Identify which cell holds the provided text, then report its (x, y) central coordinate. 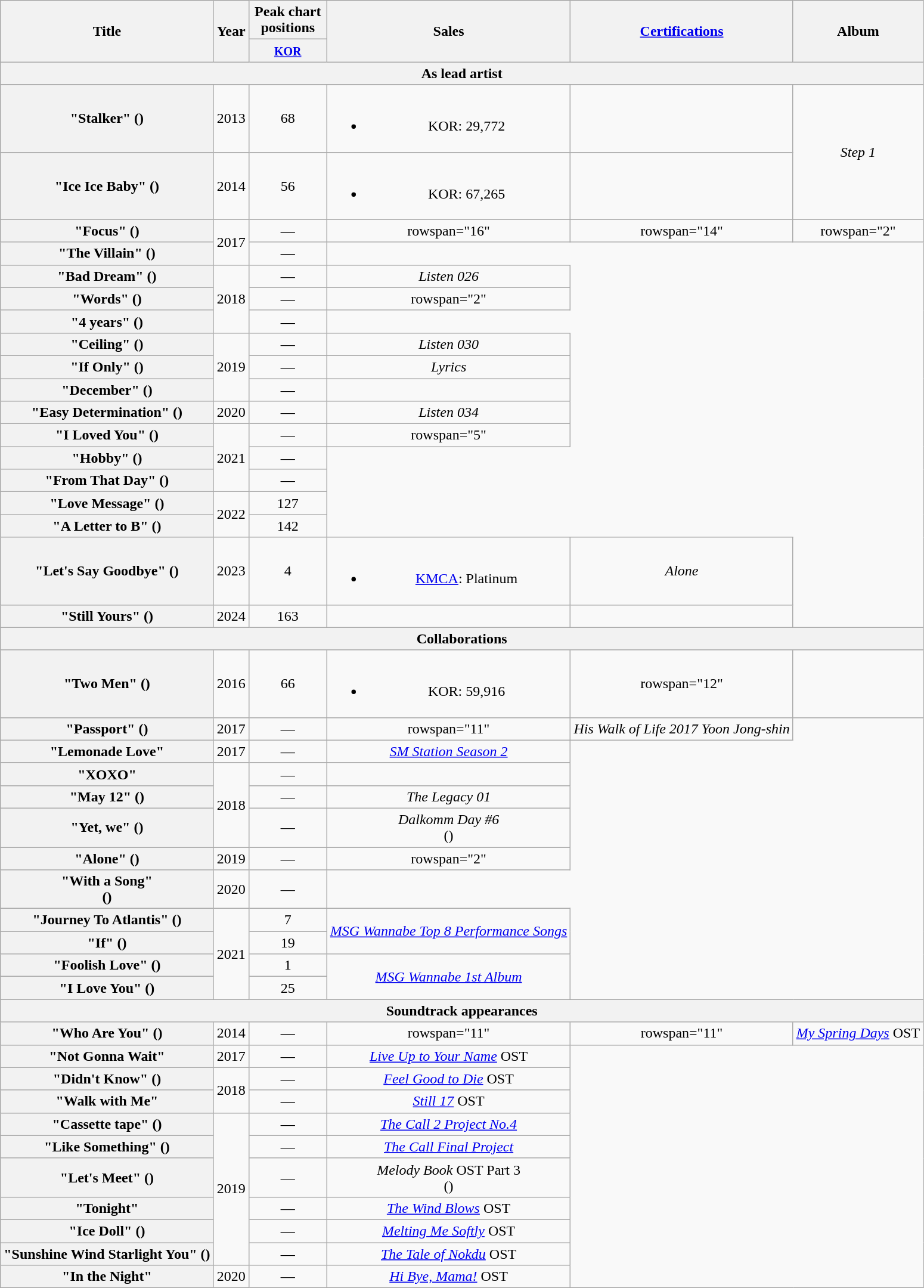
"A Letter to B" () (107, 526)
2016 (231, 683)
His Walk of Life 2017 Yoon Jong-shin (682, 729)
"Lemonade Love" (107, 751)
25 (287, 988)
MSG Wannabe Top 8 Performance Songs (448, 931)
As lead artist (462, 73)
"Walk with Me" (107, 1101)
"Alone" () (107, 858)
Alone (682, 571)
"I Loved You" () (107, 435)
"Passport" () (107, 729)
Listen 034 (448, 413)
Lyrics (448, 367)
MSG Wannabe 1st Album (448, 977)
Melting Me Softly OST (448, 1231)
Dalkomm Day #6 () (448, 828)
2024 (231, 616)
"Hobby" () (107, 458)
The Call 2 Project No.4 (448, 1124)
"Stalker" () (107, 118)
68 (287, 118)
KOR: 67,265 (448, 186)
"Journey To Atlantis" () (107, 920)
"If" () (107, 943)
2022 (231, 515)
"If Only" () (107, 367)
KOR (287, 51)
19 (287, 943)
SM Station Season 2 (448, 751)
Live Up to Your Name OST (448, 1056)
The Tale of Nokdu OST (448, 1254)
"With a Song" () (107, 890)
KMCA: Platinum (448, 571)
rowspan="12" (682, 683)
Peak chart positions (287, 20)
Year (231, 31)
The Wind Blows OST (448, 1208)
56 (287, 186)
rowspan="5" (448, 435)
"Let's Say Goodbye" () (107, 571)
"Love Message" () (107, 503)
My Spring Days OST (858, 1033)
7 (287, 920)
142 (287, 526)
rowspan="16" (448, 231)
2023 (231, 571)
"The Villain" () (107, 253)
KOR: 29,772 (448, 118)
"I Love You" () (107, 988)
Album (858, 31)
"XOXO" (107, 774)
Hi Bye, Mama! OST (448, 1277)
"Like Something" () (107, 1147)
Soundtrack appearances (462, 1011)
"Tonight" (107, 1208)
Collaborations (462, 639)
Sales (448, 31)
"Cassette tape" () (107, 1124)
"Ceiling" () (107, 344)
The Legacy 01 (448, 797)
Listen 026 (448, 276)
"Two Men" () (107, 683)
"Didn't Know" () (107, 1079)
"Words" () (107, 299)
Step 1 (858, 152)
1 (287, 965)
4 (287, 571)
The Call Final Project (448, 1147)
"4 years" () (107, 321)
Melody Book OST Part 3 () (448, 1177)
KOR: 59,916 (448, 683)
rowspan="14" (682, 231)
Title (107, 31)
2013 (231, 118)
Listen 030 (448, 344)
"Bad Dream" () (107, 276)
"Not Gonna Wait" (107, 1056)
"Yet, we" () (107, 828)
"Ice Ice Baby" () (107, 186)
"Sunshine Wind Starlight You" () (107, 1254)
Certifications (682, 31)
"December" () (107, 389)
Still 17 OST (448, 1101)
"Who Are You" () (107, 1033)
66 (287, 683)
Feel Good to Die OST (448, 1079)
163 (287, 616)
"From That Day" () (107, 481)
"Ice Doll" () (107, 1231)
"Easy Determination" () (107, 413)
"In the Night" (107, 1277)
"Foolish Love" () (107, 965)
"Still Yours" () (107, 616)
"Focus" () (107, 231)
"Let's Meet" () (107, 1177)
127 (287, 503)
"May 12" () (107, 797)
